Find where the given text appears and provide that cell's center as [X, Y] coordinate. 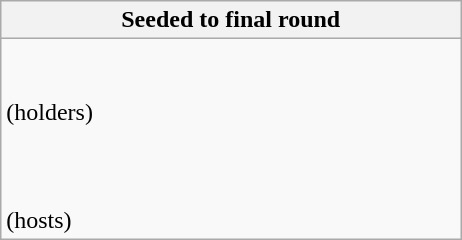
Seeded to final round [231, 20]
(holders) (hosts) [231, 139]
